Identify which cell holds the provided text, then report its [X, Y] central coordinate. 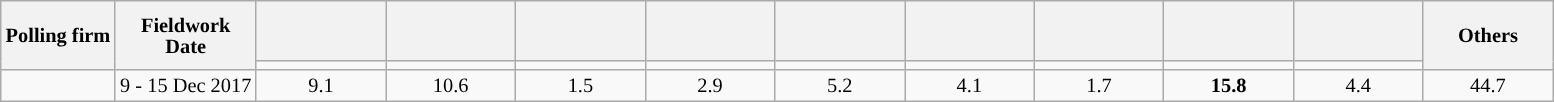
9 - 15 Dec 2017 [186, 86]
5.2 [840, 86]
4.4 [1358, 86]
2.9 [710, 86]
Polling firm [58, 35]
1.5 [581, 86]
10.6 [451, 86]
Others [1488, 35]
15.8 [1229, 86]
4.1 [970, 86]
9.1 [321, 86]
FieldworkDate [186, 35]
44.7 [1488, 86]
1.7 [1099, 86]
